Identify which cell holds the provided text, then report its [X, Y] central coordinate. 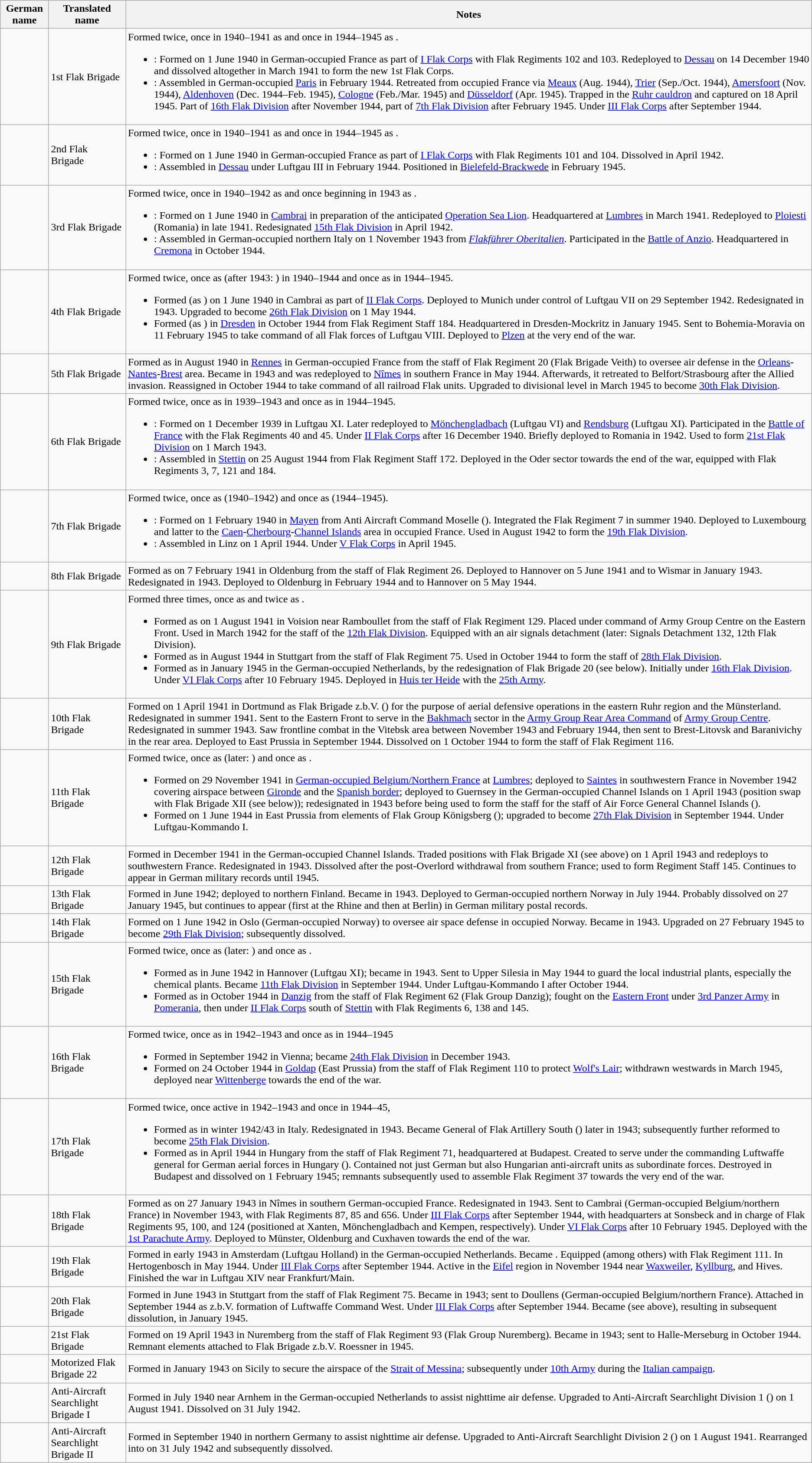
9th Flak Brigade [87, 644]
14th Flak Brigade [87, 928]
1st Flak Brigade [87, 76]
Notes [469, 15]
19th Flak Brigade [87, 1266]
20th Flak Brigade [87, 1306]
4th Flak Brigade [87, 312]
3rd Flak Brigade [87, 227]
18th Flak Brigade [87, 1220]
Anti-Aircraft Searchlight Brigade II [87, 1443]
6th Flak Brigade [87, 442]
17th Flak Brigade [87, 1147]
12th Flak Brigade [87, 865]
5th Flak Brigade [87, 374]
13th Flak Brigade [87, 900]
10th Flak Brigade [87, 724]
16th Flak Brigade [87, 1062]
Translated name [87, 15]
Motorized Flak Brigade 22 [87, 1369]
Formed in January 1943 on Sicily to secure the airspace of the Strait of Messina; subsequently under 10th Army during the Italian campaign. [469, 1369]
8th Flak Brigade [87, 576]
15th Flak Brigade [87, 984]
Anti-Aircraft Searchlight Brigade I [87, 1403]
2nd Flak Brigade [87, 155]
21st Flak Brigade [87, 1340]
11th Flak Brigade [87, 798]
7th Flak Brigade [87, 526]
German name [24, 15]
